Return the [x, y] coordinate for the center point of the cell that contains the specified text.  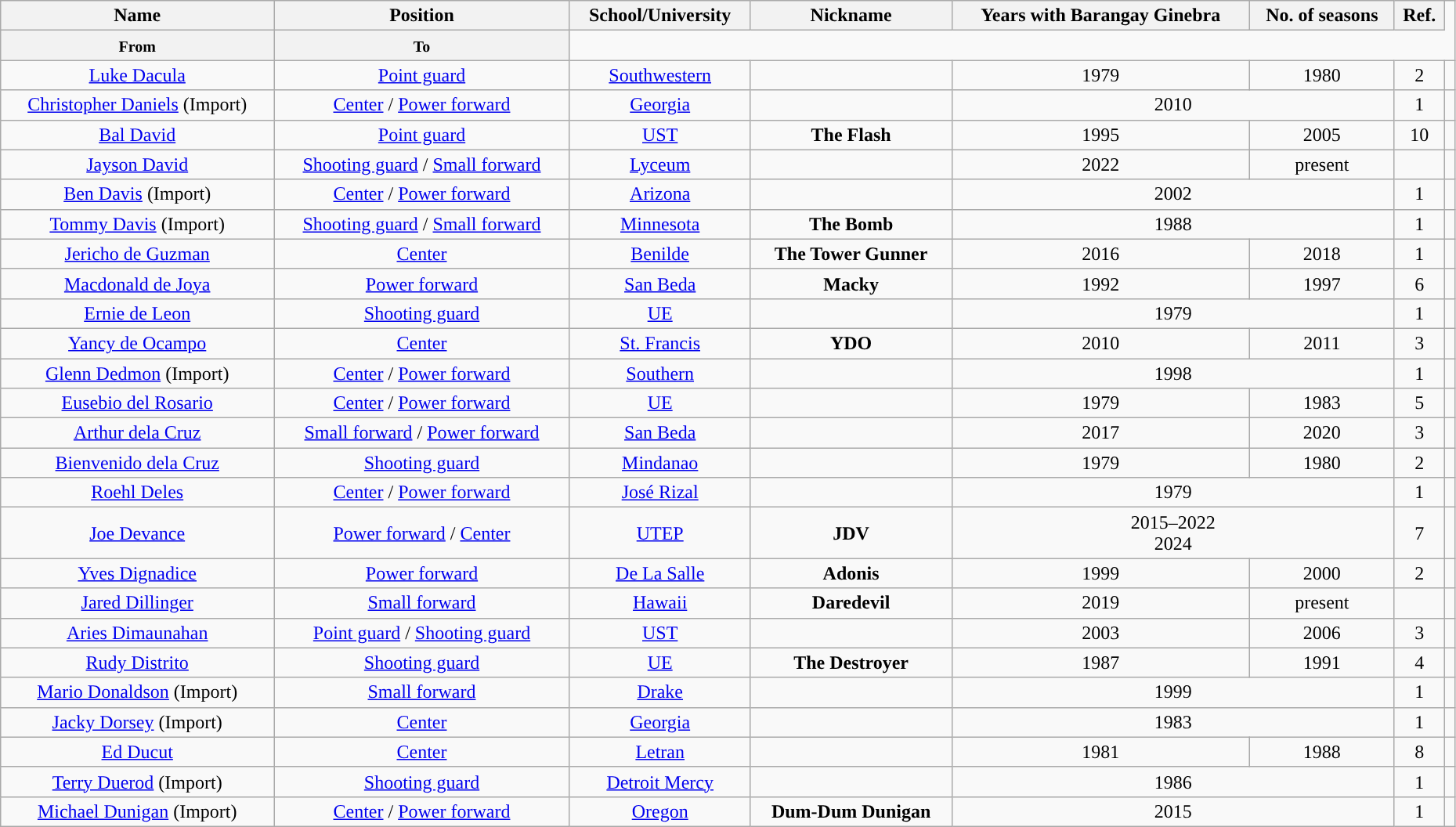
1997 [1322, 283]
Small forward / Power forward [422, 433]
2015–20222024 [1173, 533]
10 [1419, 135]
Macdonald de Joya [138, 283]
Bal David [138, 135]
2017 [1100, 433]
2020 [1322, 433]
2016 [1100, 254]
2022 [1100, 164]
5 [1419, 403]
2002 [1173, 194]
Adonis [851, 573]
Dum-Dum Dunigan [851, 811]
Detroit Mercy [659, 782]
Michael Dunigan (Import) [138, 811]
2000 [1322, 573]
2003 [1100, 633]
Point guard / Shooting guard [422, 633]
Mindanao [659, 463]
Mario Donaldson (Import) [138, 692]
Arizona [659, 194]
1986 [1173, 782]
The Tower Gunner [851, 254]
The Bomb [851, 224]
1992 [1100, 283]
Roehl Deles [138, 493]
2019 [1100, 603]
Glenn Dedmon (Import) [138, 374]
Terry Duerod (Import) [138, 782]
Joe Devance [138, 533]
Luke Dacula [138, 75]
Hawaii [659, 603]
8 [1419, 752]
1998 [1173, 374]
Minnesota [659, 224]
School/University [659, 16]
UTEP [659, 533]
Lyceum [659, 164]
Macky [851, 283]
Jacky Dorsey (Import) [138, 722]
Eusebio del Rosario [138, 403]
Jared Dillinger [138, 603]
Jericho de Guzman [138, 254]
Arthur dela Cruz [138, 433]
Jayson David [138, 164]
2006 [1322, 633]
6 [1419, 283]
From [138, 45]
The Destroyer [851, 663]
Ref. [1419, 16]
To [422, 45]
Nickname [851, 16]
7 [1419, 533]
No. of seasons [1322, 16]
2005 [1322, 135]
Southern [659, 374]
St. Francis [659, 343]
Oregon [659, 811]
José Rizal [659, 493]
1987 [1100, 663]
Benilde [659, 254]
Rudy Distrito [138, 663]
Tommy Davis (Import) [138, 224]
Ed Ducut [138, 752]
1995 [1100, 135]
Daredevil [851, 603]
1991 [1322, 663]
JDV [851, 533]
Ernie de Leon [138, 313]
Name [138, 16]
Bienvenido dela Cruz [138, 463]
Southwestern [659, 75]
4 [1419, 663]
Ben Davis (Import) [138, 194]
Aries Dimaunahan [138, 633]
Yancy de Ocampo [138, 343]
Power forward / Center [422, 533]
Years with Barangay Ginebra [1100, 16]
De La Salle [659, 573]
YDO [851, 343]
Position [422, 16]
The Flash [851, 135]
2018 [1322, 254]
Christopher Daniels (Import) [138, 105]
2015 [1173, 811]
2011 [1322, 343]
Letran [659, 752]
Yves Dignadice [138, 573]
1981 [1100, 752]
Drake [659, 692]
